Capture the cell that displays the provided text and extract its (x, y) central coordinate. 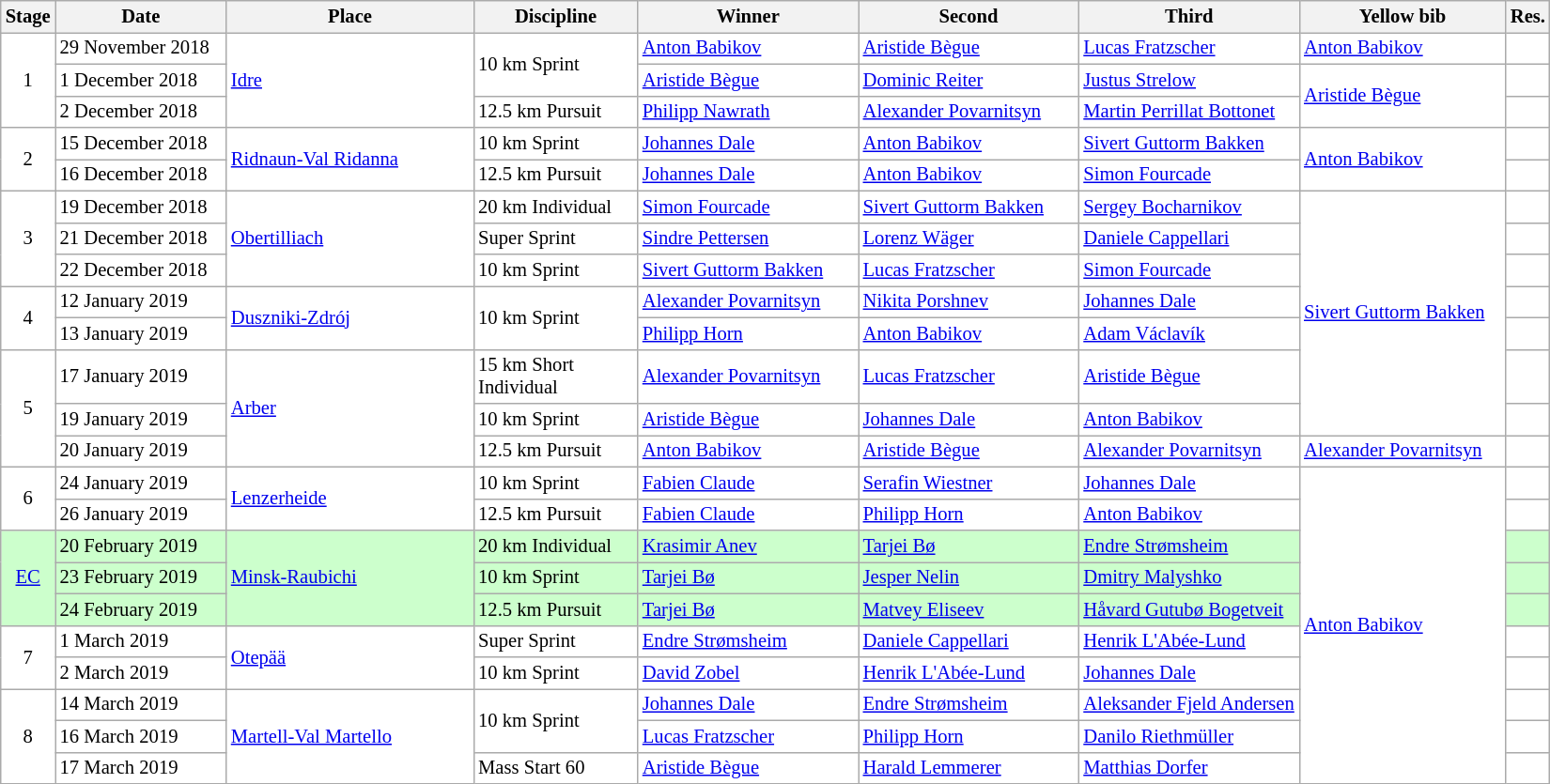
7 (28, 657)
2 (28, 160)
Winner (748, 16)
Mass Start 60 (556, 768)
15 December 2018 (141, 144)
Res. (1527, 16)
17 January 2019 (141, 377)
15 km Short Individual (556, 377)
20 January 2019 (141, 451)
EC (28, 576)
26 January 2019 (141, 515)
21 December 2018 (141, 238)
Arber (349, 407)
Danilo Riethmüller (1189, 736)
Martin Perrillat Bottonet (1189, 112)
Obertilliach (349, 238)
Matthias Dorfer (1189, 768)
Lenzerheide (349, 499)
Otepää (349, 657)
Duszniki-Zdrój (349, 317)
Harald Lemmerer (969, 768)
Nikita Porshnev (969, 301)
1 (28, 79)
Lorenz Wäger (969, 238)
Date (141, 16)
Yellow bib (1403, 16)
Philipp Nawrath (748, 112)
19 January 2019 (141, 420)
20 February 2019 (141, 546)
16 December 2018 (141, 175)
Håvard Gutubø Bogetveit (1189, 609)
Serafin Wiestner (969, 483)
Sergey Bocharnikov (1189, 207)
Justus Strelow (1189, 80)
13 January 2019 (141, 333)
Idre (349, 79)
Stage (28, 16)
1 March 2019 (141, 641)
8 (28, 736)
Ridnaun-Val Ridanna (349, 160)
1 December 2018 (141, 80)
Adam Václavík (1189, 333)
12 January 2019 (141, 301)
Dmitry Malyshko (1189, 577)
5 (28, 407)
22 December 2018 (141, 269)
24 January 2019 (141, 483)
Second (969, 16)
Dominic Reiter (969, 80)
2 December 2018 (141, 112)
Minsk-Raubichi (349, 576)
19 December 2018 (141, 207)
Sindre Pettersen (748, 238)
Martell-Val Martello (349, 736)
6 (28, 499)
3 (28, 238)
Discipline (556, 16)
Place (349, 16)
Matvey Eliseev (969, 609)
David Zobel (748, 673)
2 March 2019 (141, 673)
17 March 2019 (141, 768)
16 March 2019 (141, 736)
Third (1189, 16)
29 November 2018 (141, 48)
Aleksander Fjeld Andersen (1189, 704)
4 (28, 317)
23 February 2019 (141, 577)
Jesper Nelin (969, 577)
Krasimir Anev (748, 546)
14 March 2019 (141, 704)
24 February 2019 (141, 609)
